Output the [X, Y] coordinate of the center of the cell containing the given text.  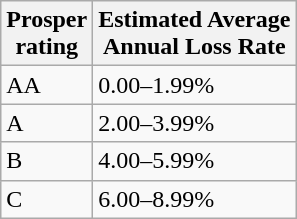
0.00–1.99% [194, 85]
2.00–3.99% [194, 123]
A [47, 123]
6.00–8.99% [194, 199]
Prosperrating [47, 34]
B [47, 161]
4.00–5.99% [194, 161]
AA [47, 85]
Estimated AverageAnnual Loss Rate [194, 34]
C [47, 199]
